Pinpoint the cell where the given text exists, returning its [X, Y] midpoint coordinate. 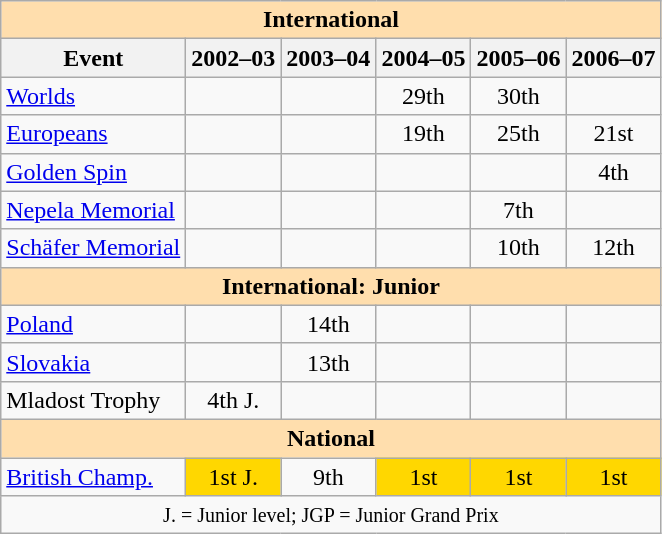
Golden Spin [94, 172]
J. = Junior level; JGP = Junior Grand Prix [331, 515]
13th [328, 362]
Slovakia [94, 362]
Schäfer Memorial [94, 248]
2003–04 [328, 58]
1st J. [234, 477]
10th [518, 248]
Europeans [94, 134]
International [331, 20]
2006–07 [614, 58]
4th [614, 172]
2004–05 [424, 58]
12th [614, 248]
National [331, 438]
Poland [94, 324]
Worlds [94, 96]
4th J. [234, 400]
9th [328, 477]
29th [424, 96]
25th [518, 134]
Nepela Memorial [94, 210]
30th [518, 96]
19th [424, 134]
Event [94, 58]
7th [518, 210]
British Champ. [94, 477]
International: Junior [331, 286]
21st [614, 134]
14th [328, 324]
2002–03 [234, 58]
2005–06 [518, 58]
Mladost Trophy [94, 400]
